Return the (x, y) coordinate for the center point of the cell that contains the specified text.  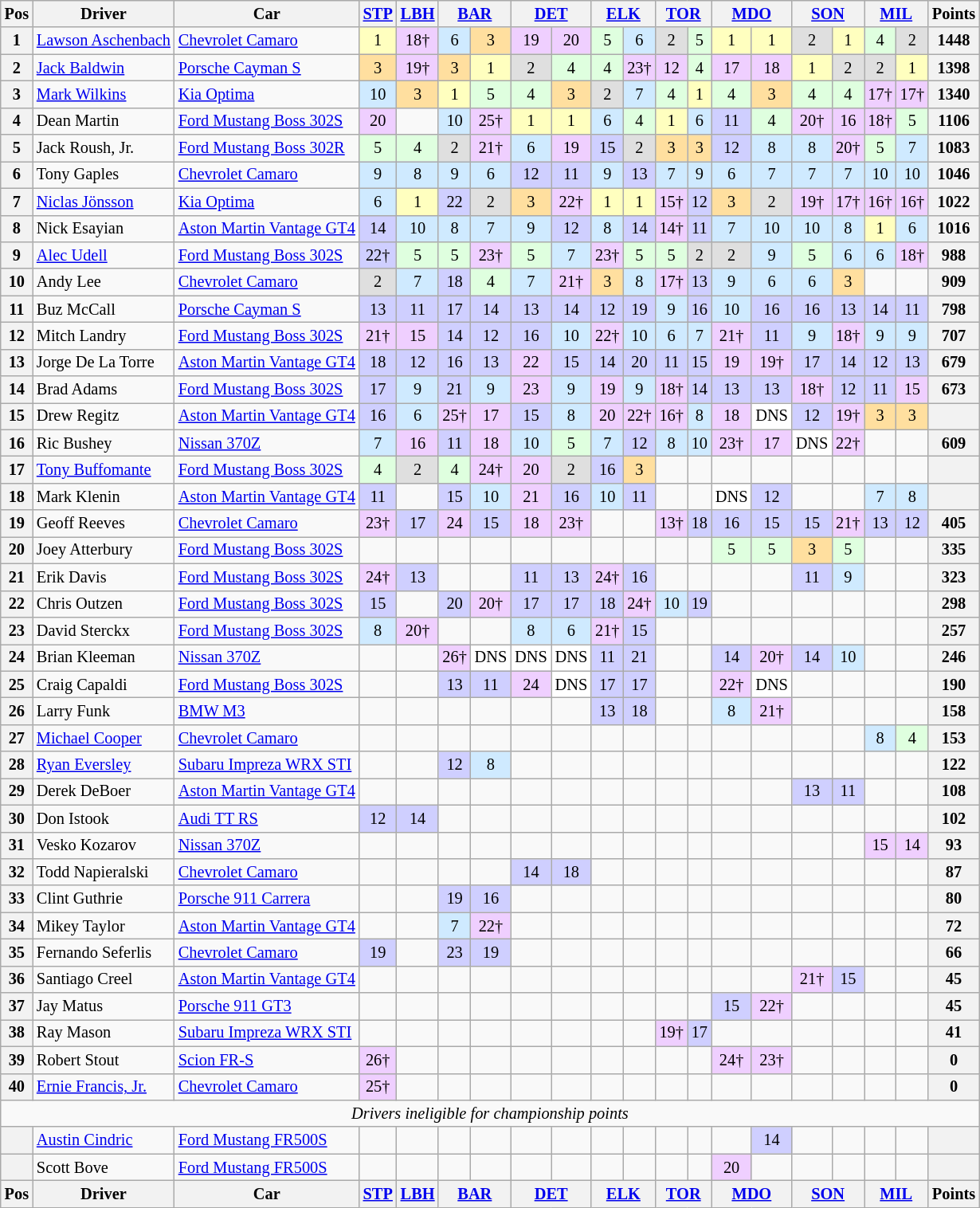
93 (954, 845)
Erik Davis (104, 577)
36 (17, 979)
25 (17, 684)
257 (954, 630)
Todd Napieralski (104, 872)
Tony Buffomante (104, 469)
1340 (954, 94)
40 (17, 1087)
28 (17, 765)
15† (672, 202)
Buz McCall (104, 309)
Mitch Landry (104, 335)
246 (954, 657)
Brian Kleeman (104, 657)
Chris Outzen (104, 604)
Santiago Creel (104, 979)
Jack Roush, Jr. (104, 148)
Jay Matus (104, 1006)
39 (17, 1060)
Austin Cindric (104, 1140)
988 (954, 255)
158 (954, 711)
679 (954, 363)
1448 (954, 41)
37 (17, 1006)
13† (672, 524)
Porsche 911 GT3 (267, 1006)
Ernie Francis, Jr. (104, 1087)
108 (954, 791)
Mark Klenin (104, 496)
673 (954, 390)
Craig Capaldi (104, 684)
32 (17, 872)
Scott Bove (104, 1167)
72 (954, 926)
Audi TT RS (267, 818)
Scion FR-S (267, 1060)
Ryan Eversley (104, 765)
909 (954, 282)
66 (954, 952)
Lawson Aschenbach (104, 41)
1106 (954, 121)
798 (954, 309)
Ford Mustang Boss 302R (267, 148)
34 (17, 926)
1022 (954, 202)
14† (672, 229)
80 (954, 899)
Niclas Jönsson (104, 202)
Ric Bushey (104, 443)
Dean Martin (104, 121)
30 (17, 818)
Michael Cooper (104, 738)
122 (954, 765)
Ray Mason (104, 1033)
BMW M3 (267, 711)
Mark Wilkins (104, 94)
David Sterckx (104, 630)
29 (17, 791)
33 (17, 899)
Don Istook (104, 818)
27 (17, 738)
609 (954, 443)
707 (954, 335)
Mikey Taylor (104, 926)
Nick Esayian (104, 229)
Jorge De La Torre (104, 363)
Brad Adams (104, 390)
1046 (954, 175)
87 (954, 872)
405 (954, 524)
Jack Baldwin (104, 68)
26 (17, 711)
Geoff Reeves (104, 524)
190 (954, 684)
Drivers ineligible for championship points (490, 1113)
Porsche 911 Carrera (267, 899)
335 (954, 550)
Larry Funk (104, 711)
Derek DeBoer (104, 791)
Drew Regitz (104, 416)
1083 (954, 148)
Robert Stout (104, 1060)
Andy Lee (104, 282)
Clint Guthrie (104, 899)
35 (17, 952)
41 (954, 1033)
Fernando Seferlis (104, 952)
102 (954, 818)
1398 (954, 68)
Alec Udell (104, 255)
Vesko Kozarov (104, 845)
38 (17, 1033)
153 (954, 738)
Tony Gaples (104, 175)
323 (954, 577)
31 (17, 845)
1016 (954, 229)
298 (954, 604)
Joey Atterbury (104, 550)
